Determine the (x, y) coordinate at the center of the cell enclosing the given text.  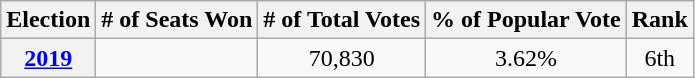
Rank (660, 20)
% of Popular Vote (526, 20)
3.62% (526, 58)
Election (48, 20)
# of Seats Won (177, 20)
# of Total Votes (342, 20)
70,830 (342, 58)
6th (660, 58)
2019 (48, 58)
